For the text-containing cell, return its midpoint in (X, Y) coordinate format. 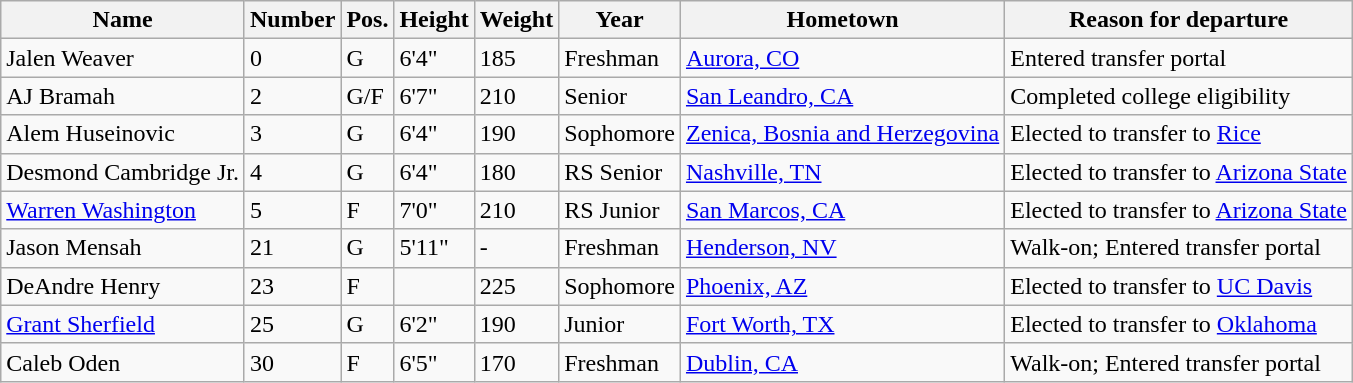
Aurora, CO (842, 58)
170 (516, 362)
6'5" (434, 362)
Completed college eligibility (1179, 96)
23 (292, 286)
Elected to transfer to Oklahoma (1179, 324)
Hometown (842, 20)
San Leandro, CA (842, 96)
Entered transfer portal (1179, 58)
AJ Bramah (123, 96)
San Marcos, CA (842, 210)
RS Senior (620, 172)
Grant Sherfield (123, 324)
RS Junior (620, 210)
0 (292, 58)
2 (292, 96)
Elected to transfer to UC Davis (1179, 286)
185 (516, 58)
Name (123, 20)
6'7" (434, 96)
Pos. (368, 20)
Height (434, 20)
3 (292, 134)
DeAndre Henry (123, 286)
Reason for departure (1179, 20)
Nashville, TN (842, 172)
5'11" (434, 248)
225 (516, 286)
Junior (620, 324)
180 (516, 172)
Jason Mensah (123, 248)
Henderson, NV (842, 248)
5 (292, 210)
Weight (516, 20)
Senior (620, 96)
21 (292, 248)
Number (292, 20)
G/F (368, 96)
4 (292, 172)
25 (292, 324)
7'0" (434, 210)
30 (292, 362)
Desmond Cambridge Jr. (123, 172)
Caleb Oden (123, 362)
Elected to transfer to Rice (1179, 134)
- (516, 248)
6'2" (434, 324)
Alem Huseinovic (123, 134)
Dublin, CA (842, 362)
Warren Washington (123, 210)
Phoenix, AZ (842, 286)
Fort Worth, TX (842, 324)
Zenica, Bosnia and Herzegovina (842, 134)
Jalen Weaver (123, 58)
Year (620, 20)
